Provide the [x, y] coordinate of the cell's center where the given text is located.  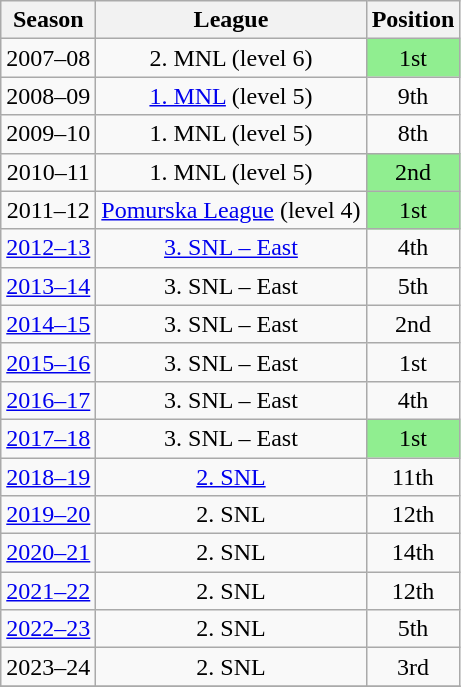
2008–09 [48, 96]
2009–10 [48, 134]
2013–14 [48, 286]
14th [413, 553]
League [231, 20]
11th [413, 477]
2023–24 [48, 667]
2016–17 [48, 400]
2007–08 [48, 58]
9th [413, 96]
2021–22 [48, 591]
2019–20 [48, 515]
2017–18 [48, 438]
2011–12 [48, 210]
Position [413, 20]
2. MNL (level 6) [231, 58]
Pomurska League (level 4) [231, 210]
2012–13 [48, 248]
8th [413, 134]
2015–16 [48, 362]
2010–11 [48, 172]
2020–21 [48, 553]
2022–23 [48, 629]
2014–15 [48, 324]
2018–19 [48, 477]
Season [48, 20]
3rd [413, 667]
